Scan for the cell matching the given text and deliver its [x, y] coordinate at center. 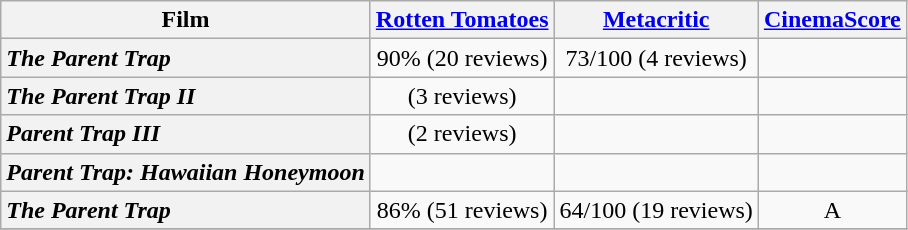
90% (20 reviews) [462, 58]
64/100 (19 reviews) [656, 210]
Film [186, 20]
(3 reviews) [462, 96]
CinemaScore [832, 20]
A [832, 210]
Parent Trap: Hawaiian Honeymoon [186, 172]
(2 reviews) [462, 134]
Rotten Tomatoes [462, 20]
Metacritic [656, 20]
73/100 (4 reviews) [656, 58]
Parent Trap III [186, 134]
The Parent Trap II [186, 96]
86% (51 reviews) [462, 210]
